Output the (x, y) coordinate of the center of the cell containing the given text.  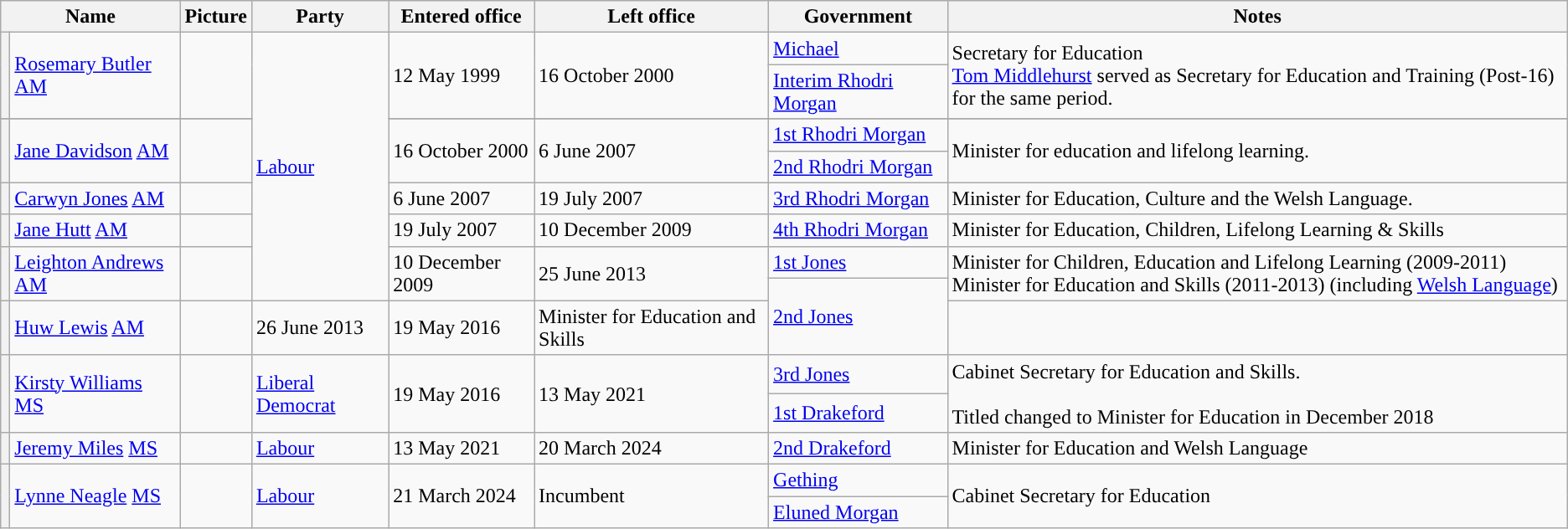
1st Rhodri Morgan (858, 135)
Jeremy Miles MS (95, 448)
Leighton Andrews AM (95, 273)
Party (320, 17)
Rosemary Butler AM (95, 75)
Picture (216, 17)
26 June 2013 (320, 328)
2nd Rhodri Morgan (858, 167)
3rd Jones (858, 374)
Liberal Democrat (320, 393)
Minister for Education, Culture and the Welsh Language. (1257, 198)
1st Jones (858, 262)
Interim Rhodri Morgan (858, 92)
Minister for Education and Welsh Language (1257, 448)
Minister for Education, Children, Lifelong Learning & Skills (1257, 230)
Jane Davidson AM (95, 151)
4th Rhodri Morgan (858, 230)
Left office (652, 17)
2nd Jones (858, 316)
Notes (1257, 17)
Huw Lewis AM (95, 328)
Cabinet Secretary for Education (1257, 496)
Secretary for EducationTom Middlehurst served as Secretary for Education and Training (Post-16) for the same period. (1257, 75)
Lynne Neagle MS (95, 496)
Kirsty Williams MS (95, 393)
Minister for education and lifelong learning. (1257, 151)
1st Drakeford (858, 413)
21 March 2024 (462, 496)
Entered office (462, 17)
3rd Rhodri Morgan (858, 198)
Eluned Morgan (858, 511)
Gething (858, 480)
Government (858, 17)
Incumbent (652, 496)
Carwyn Jones AM (95, 198)
2nd Drakeford (858, 448)
Minister for Children, Education and Lifelong Learning (2009-2011)Minister for Education and Skills (2011-2013) (including Welsh Language) (1257, 273)
Name (90, 17)
20 March 2024 (652, 448)
Jane Hutt AM (95, 230)
25 June 2013 (652, 273)
Cabinet Secretary for Education and Skills. Titled changed to Minister for Education in December 2018 (1257, 393)
12 May 1999 (462, 75)
Michael (858, 49)
Minister for Education and Skills (652, 328)
